Return the (x, y) coordinate for the center point of the cell that contains the specified text.  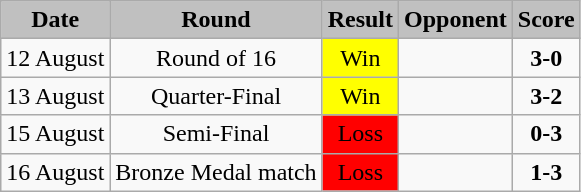
Score (546, 20)
3-2 (546, 96)
Quarter-Final (216, 96)
Semi-Final (216, 134)
13 August (56, 96)
Round (216, 20)
16 August (56, 172)
1-3 (546, 172)
Result (360, 20)
Date (56, 20)
Opponent (456, 20)
Round of 16 (216, 58)
0-3 (546, 134)
3-0 (546, 58)
Bronze Medal match (216, 172)
15 August (56, 134)
12 August (56, 58)
